Return (X, Y) of the center of cell containing provided text 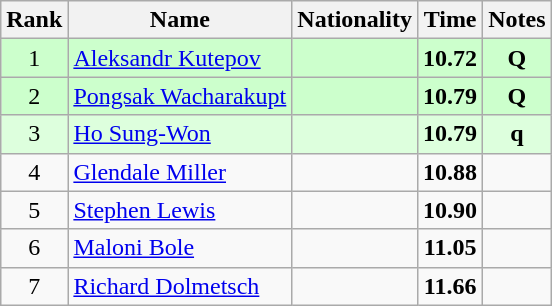
Ho Sung-Won (180, 134)
Nationality (355, 20)
10.90 (450, 210)
2 (34, 96)
Aleksandr Kutepov (180, 58)
1 (34, 58)
q (517, 134)
5 (34, 210)
10.72 (450, 58)
Time (450, 20)
6 (34, 248)
11.66 (450, 286)
Glendale Miller (180, 172)
Notes (517, 20)
Name (180, 20)
Stephen Lewis (180, 210)
3 (34, 134)
11.05 (450, 248)
Richard Dolmetsch (180, 286)
Maloni Bole (180, 248)
10.88 (450, 172)
Rank (34, 20)
7 (34, 286)
Pongsak Wacharakupt (180, 96)
4 (34, 172)
